Return (x, y) of the center of cell containing provided text 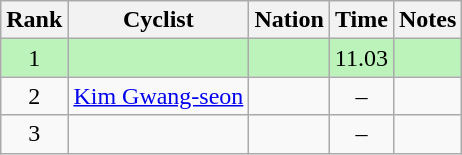
Rank (34, 20)
3 (34, 134)
11.03 (361, 58)
Cyclist (158, 20)
Nation (289, 20)
Time (361, 20)
2 (34, 96)
Kim Gwang-seon (158, 96)
Notes (427, 20)
1 (34, 58)
